Provide the (X, Y) coordinate of the cell's center where the given text is located.  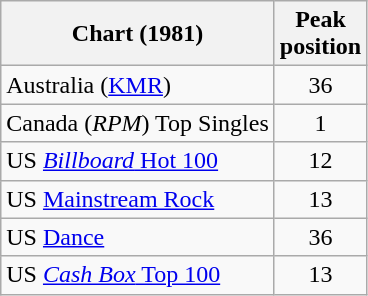
1 (320, 123)
US Billboard Hot 100 (138, 161)
12 (320, 161)
US Mainstream Rock (138, 199)
US Cash Box Top 100 (138, 275)
Peakposition (320, 34)
Australia (KMR) (138, 85)
Chart (1981) (138, 34)
US Dance (138, 237)
Canada (RPM) Top Singles (138, 123)
